Output the (x, y) coordinate of the center of the cell containing the given text.  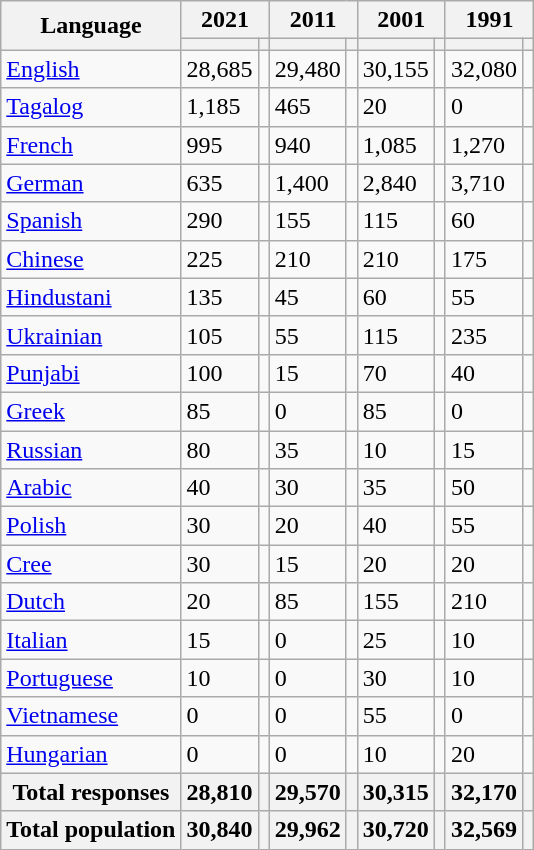
Russian (91, 449)
1,400 (308, 183)
2,840 (396, 183)
225 (220, 259)
635 (220, 183)
2011 (313, 20)
1,270 (484, 145)
29,480 (308, 69)
135 (220, 297)
30,720 (396, 830)
290 (220, 221)
Portuguese (91, 678)
32,080 (484, 69)
Polish (91, 526)
175 (484, 259)
29,570 (308, 792)
Dutch (91, 602)
Arabic (91, 488)
Spanish (91, 221)
70 (396, 373)
Chinese (91, 259)
French (91, 145)
940 (308, 145)
Ukrainian (91, 335)
Hungarian (91, 754)
50 (484, 488)
32,569 (484, 830)
2001 (401, 20)
Vietnamese (91, 716)
Cree (91, 564)
1,085 (396, 145)
235 (484, 335)
1,185 (220, 107)
3,710 (484, 183)
2021 (225, 20)
Language (91, 26)
80 (220, 449)
Total responses (91, 792)
German (91, 183)
45 (308, 297)
30,155 (396, 69)
Hindustani (91, 297)
Total population (91, 830)
32,170 (484, 792)
Italian (91, 640)
30,315 (396, 792)
28,810 (220, 792)
Punjabi (91, 373)
Tagalog (91, 107)
465 (308, 107)
English (91, 69)
28,685 (220, 69)
995 (220, 145)
29,962 (308, 830)
1991 (489, 20)
Greek (91, 411)
100 (220, 373)
25 (396, 640)
105 (220, 335)
30,840 (220, 830)
